Pinpoint the cell where the given text exists, returning its [x, y] midpoint coordinate. 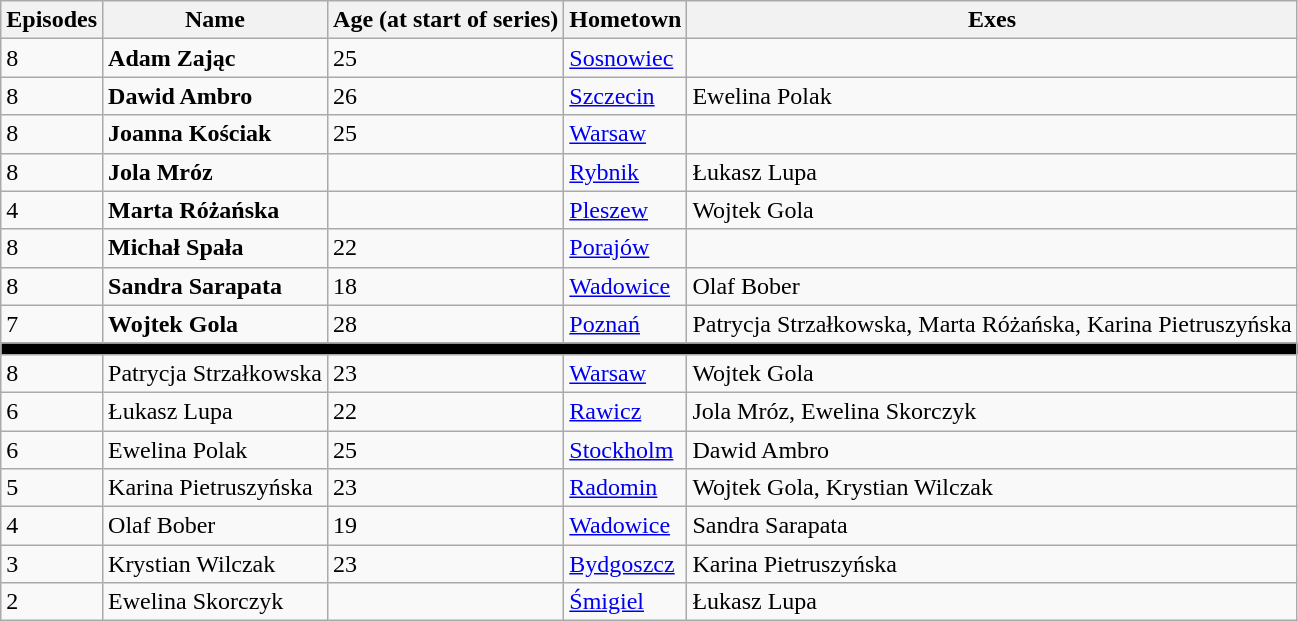
Ewelina Skorczyk [216, 602]
7 [52, 324]
Bydgoszcz [626, 564]
Rybnik [626, 172]
Michał Spała [216, 248]
Marta Różańska [216, 210]
Joanna Kościak [216, 134]
Porajów [626, 248]
Rawicz [626, 411]
19 [446, 526]
Śmigiel [626, 602]
Radomin [626, 488]
Adam Zając [216, 58]
Age (at start of series) [446, 20]
Exes [992, 20]
Hometown [626, 20]
18 [446, 286]
3 [52, 564]
Szczecin [626, 96]
Wojtek Gola, Krystian Wilczak [992, 488]
Patrycja Strzałkowska, Marta Różańska, Karina Pietruszyńska [992, 324]
Name [216, 20]
Krystian Wilczak [216, 564]
Stockholm [626, 449]
5 [52, 488]
28 [446, 324]
Patrycja Strzałkowska [216, 373]
Poznań [626, 324]
Pleszew [626, 210]
Sosnowiec [626, 58]
Jola Mróz, Ewelina Skorczyk [992, 411]
2 [52, 602]
Jola Mróz [216, 172]
Episodes [52, 20]
26 [446, 96]
